For the text-containing cell, return its midpoint in [X, Y] coordinate format. 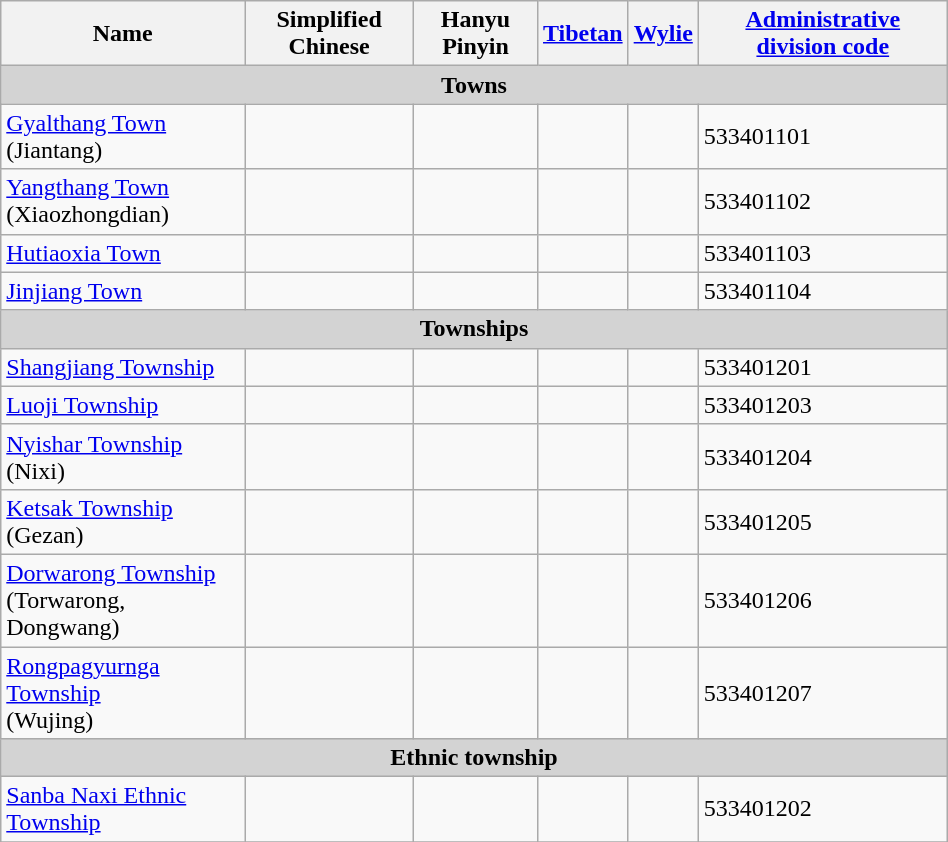
533401203 [822, 405]
Dorwarong Township(Torwarong, Dongwang) [123, 600]
Wylie [663, 34]
Ethnic township [474, 758]
533401103 [822, 253]
Hutiaoxia Town [123, 253]
Simplified Chinese [330, 34]
533401104 [822, 291]
Rongpagyurnga Township(Wujing) [123, 692]
Townships [474, 329]
Name [123, 34]
Administrative division code [822, 34]
Towns [474, 85]
Hanyu Pinyin [475, 34]
Luoji Township [123, 405]
533401101 [822, 136]
Sanba Naxi Ethnic Township [123, 810]
533401205 [822, 522]
533401202 [822, 810]
533401204 [822, 456]
Jinjiang Town [123, 291]
533401102 [822, 202]
Tibetan [582, 34]
533401201 [822, 367]
Ketsak Township(Gezan) [123, 522]
533401207 [822, 692]
Yangthang Town(Xiaozhongdian) [123, 202]
Nyishar Township(Nixi) [123, 456]
Gyalthang Town(Jiantang) [123, 136]
Shangjiang Township [123, 367]
533401206 [822, 600]
